Return (X, Y) of the center of cell containing provided text 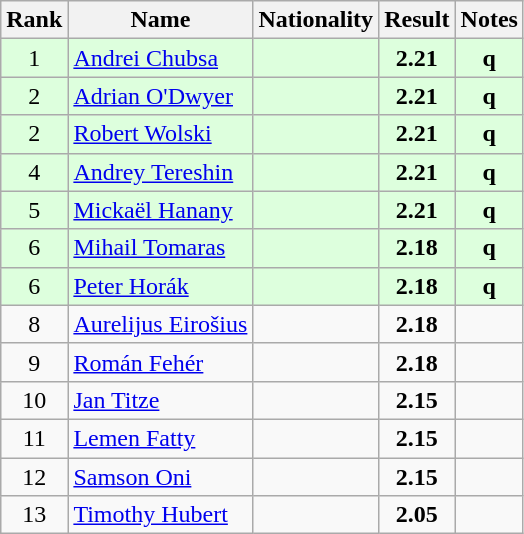
Adrian O'Dwyer (160, 96)
4 (34, 172)
Robert Wolski (160, 134)
2.05 (417, 515)
Peter Horák (160, 286)
Andrey Tereshin (160, 172)
Mihail Tomaras (160, 248)
Result (417, 20)
13 (34, 515)
Timothy Hubert (160, 515)
Lemen Fatty (160, 438)
8 (34, 324)
11 (34, 438)
Notes (489, 20)
Samson Oni (160, 477)
Mickaël Hanany (160, 210)
Nationality (316, 20)
9 (34, 362)
Aurelijus Eirošius (160, 324)
Rank (34, 20)
Name (160, 20)
Román Fehér (160, 362)
Andrei Chubsa (160, 58)
12 (34, 477)
10 (34, 400)
5 (34, 210)
Jan Titze (160, 400)
1 (34, 58)
